Find where the given text appears and provide that cell's center as (x, y) coordinate. 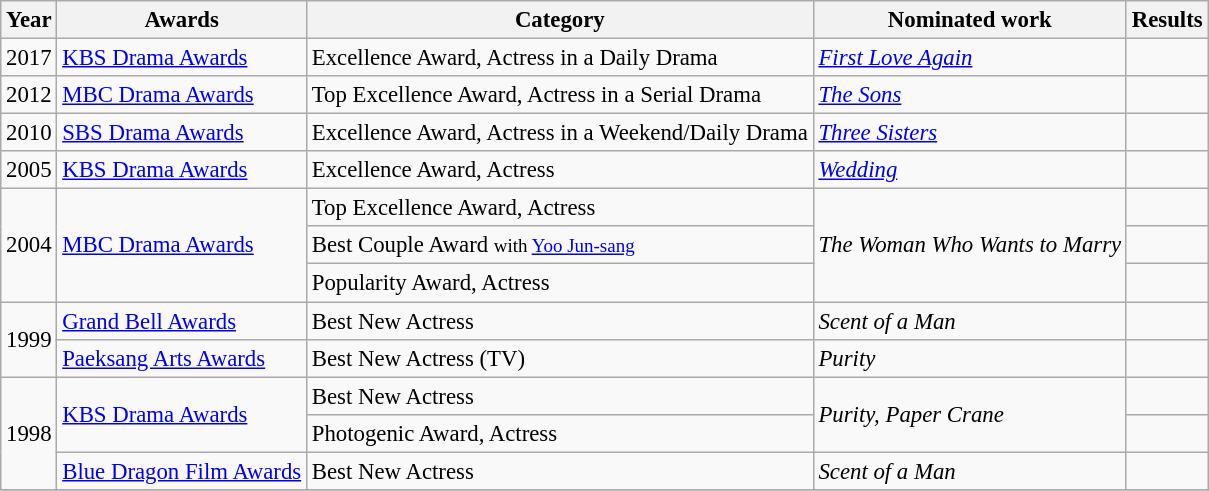
2010 (29, 133)
Top Excellence Award, Actress in a Serial Drama (560, 95)
Purity, Paper Crane (970, 414)
2004 (29, 246)
First Love Again (970, 58)
Purity (970, 358)
The Woman Who Wants to Marry (970, 246)
Paeksang Arts Awards (182, 358)
Awards (182, 20)
Photogenic Award, Actress (560, 433)
2005 (29, 170)
Best New Actress (TV) (560, 358)
The Sons (970, 95)
Blue Dragon Film Awards (182, 471)
Wedding (970, 170)
Results (1166, 20)
Nominated work (970, 20)
SBS Drama Awards (182, 133)
Best Couple Award with Yoo Jun-sang (560, 245)
Top Excellence Award, Actress (560, 208)
1998 (29, 434)
Excellence Award, Actress (560, 170)
Excellence Award, Actress in a Daily Drama (560, 58)
1999 (29, 340)
Popularity Award, Actress (560, 283)
2017 (29, 58)
Excellence Award, Actress in a Weekend/Daily Drama (560, 133)
2012 (29, 95)
Grand Bell Awards (182, 321)
Category (560, 20)
Year (29, 20)
Three Sisters (970, 133)
